Return [x, y] of the center of cell containing provided text 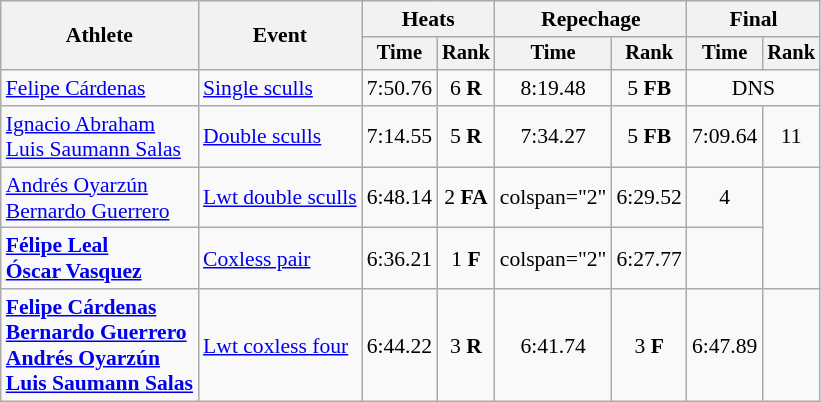
5 R [466, 136]
Double sculls [280, 136]
6:29.52 [648, 198]
3 F [648, 345]
6:41.74 [554, 345]
Ignacio AbrahamLuis Saumann Salas [100, 136]
6:36.21 [400, 258]
DNS [754, 88]
Lwt double sculls [280, 198]
8:19.48 [554, 88]
6:47.89 [724, 345]
7:09.64 [724, 136]
Event [280, 36]
2 FA [466, 198]
Single sculls [280, 88]
7:34.27 [554, 136]
6:48.14 [400, 198]
Coxless pair [280, 258]
Repechage [591, 19]
4 [724, 198]
Felipe CárdenasBernardo GuerreroAndrés OyarzúnLuis Saumann Salas [100, 345]
6 R [466, 88]
3 R [466, 345]
Felipe Cárdenas [100, 88]
Athlete [100, 36]
7:14.55 [400, 136]
Félipe LealÓscar Vasquez [100, 258]
Andrés OyarzúnBernardo Guerrero [100, 198]
7:50.76 [400, 88]
6:27.77 [648, 258]
1 F [466, 258]
Heats [428, 19]
11 [791, 136]
Final [754, 19]
6:44.22 [400, 345]
Lwt coxless four [280, 345]
